Provide the (X, Y) coordinate of the cell's center where the given text is located.  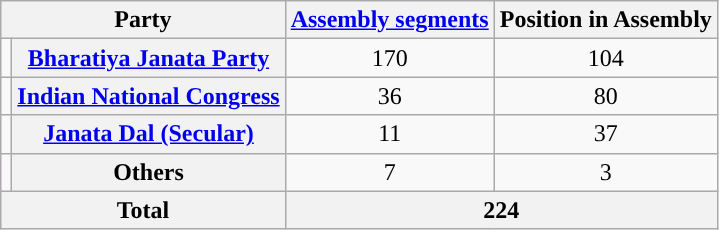
80 (606, 96)
7 (390, 172)
Assembly segments (390, 20)
Party (143, 20)
224 (501, 210)
37 (606, 134)
Others (148, 172)
170 (390, 58)
104 (606, 58)
Bharatiya Janata Party (148, 58)
Total (143, 210)
11 (390, 134)
Position in Assembly (606, 20)
Janata Dal (Secular) (148, 134)
Indian National Congress (148, 96)
36 (390, 96)
3 (606, 172)
